Return the (X, Y) coordinate for the center point of the cell that contains the specified text.  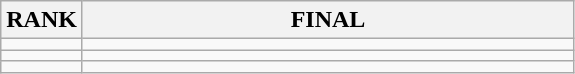
FINAL (328, 20)
RANK (42, 20)
